Return [x, y] of the center of cell containing provided text 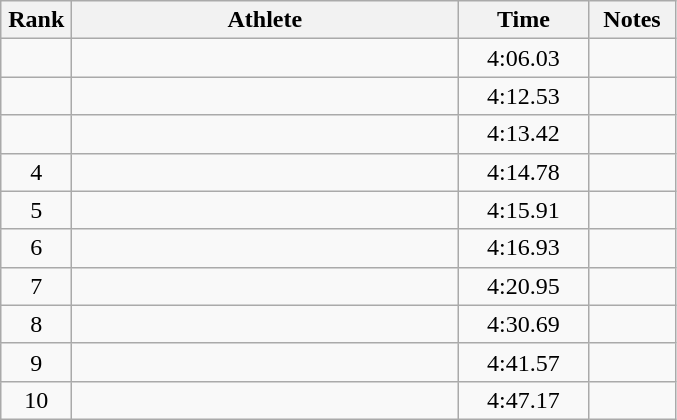
4:41.57 [524, 362]
4:30.69 [524, 324]
Athlete [265, 20]
4:20.95 [524, 286]
Time [524, 20]
10 [36, 400]
Rank [36, 20]
4:16.93 [524, 248]
9 [36, 362]
7 [36, 286]
4:15.91 [524, 210]
4:06.03 [524, 58]
5 [36, 210]
4 [36, 172]
4:12.53 [524, 96]
4:13.42 [524, 134]
4:14.78 [524, 172]
4:47.17 [524, 400]
Notes [632, 20]
8 [36, 324]
6 [36, 248]
